Extract the (x, y) coordinate from the center of the cell holding the provided text.  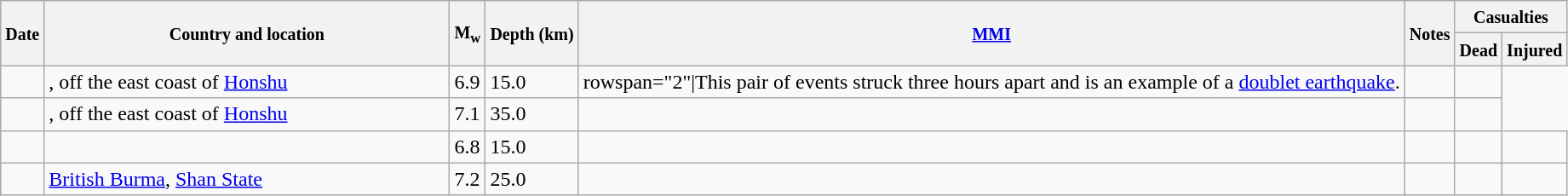
Dead (1479, 49)
Casualties (1511, 17)
rowspan="2"|This pair of events struck three hours apart and is an example of a doublet earthquake. (991, 82)
Depth (km) (531, 33)
6.9 (468, 82)
6.8 (468, 147)
MMI (991, 33)
Date (22, 33)
7.1 (468, 114)
Injured (1535, 49)
Notes (1429, 33)
Country and location (247, 33)
7.2 (468, 179)
35.0 (531, 114)
Mw (468, 33)
British Burma, Shan State (247, 179)
25.0 (531, 179)
